Detect which cell encompasses the target text, then output its (x, y) center coordinate. 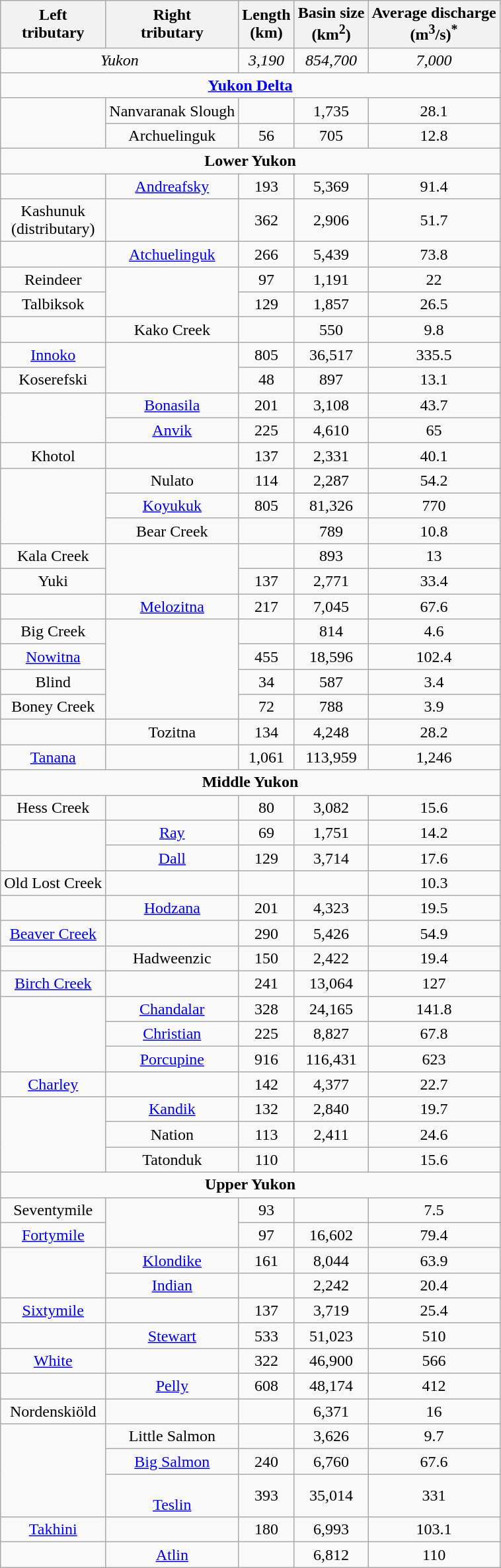
56 (266, 135)
566 (434, 1361)
36,517 (331, 355)
Nordenskiöld (53, 1411)
141.8 (434, 1009)
28.1 (434, 110)
8,827 (331, 1034)
Kala Creek (53, 556)
Nanvaranak Slough (172, 110)
134 (266, 732)
Tatonduk (172, 1160)
9.7 (434, 1437)
24.6 (434, 1135)
161 (266, 1260)
113,959 (331, 757)
Beaver Creek (53, 933)
Upper Yukon (250, 1185)
19.4 (434, 958)
322 (266, 1361)
814 (331, 632)
65 (434, 430)
6,371 (331, 1411)
102.4 (434, 657)
79.4 (434, 1235)
Bonasila (172, 405)
788 (331, 707)
Old Lost Creek (53, 883)
Ray (172, 833)
103.1 (434, 1530)
Hadweenzic (172, 958)
266 (266, 254)
13 (434, 556)
Indian (172, 1285)
6,760 (331, 1462)
7,045 (331, 607)
2,287 (331, 480)
Sixtymile (53, 1310)
1,246 (434, 757)
3,108 (331, 405)
1,735 (331, 110)
20.4 (434, 1285)
Pelly (172, 1386)
69 (266, 833)
331 (434, 1496)
24,165 (331, 1009)
Anvik (172, 430)
9.8 (434, 330)
Stewart (172, 1335)
48 (266, 380)
5,369 (331, 186)
Hess Creek (53, 807)
Koserefski (53, 380)
240 (266, 1462)
93 (266, 1210)
Melozitna (172, 607)
180 (266, 1530)
412 (434, 1386)
35,014 (331, 1496)
13.1 (434, 380)
114 (266, 480)
White (53, 1361)
Middle Yukon (250, 782)
54.2 (434, 480)
705 (331, 135)
12.8 (434, 135)
Charley (53, 1084)
Average discharge(m3/s)* (434, 24)
4,323 (331, 908)
510 (434, 1335)
241 (266, 984)
Boney Creek (53, 707)
Length(km) (266, 24)
127 (434, 984)
132 (266, 1109)
362 (266, 221)
3,714 (331, 858)
Talbiksok (53, 305)
91.4 (434, 186)
80 (266, 807)
Hodzana (172, 908)
Nowitna (53, 657)
Lower Yukon (250, 161)
Takhini (53, 1530)
Teslin (172, 1496)
1,751 (331, 833)
33.4 (434, 581)
2,422 (331, 958)
290 (266, 933)
3.4 (434, 682)
Big Creek (53, 632)
5,439 (331, 254)
22.7 (434, 1084)
455 (266, 657)
17.6 (434, 858)
623 (434, 1059)
Innoko (53, 355)
Nation (172, 1135)
335.5 (434, 355)
Andreafsky (172, 186)
533 (266, 1335)
150 (266, 958)
19.5 (434, 908)
3,626 (331, 1437)
1,061 (266, 757)
Basin size(km2) (331, 24)
81,326 (331, 505)
393 (266, 1496)
34 (266, 682)
3,719 (331, 1310)
113 (266, 1135)
6,812 (331, 1555)
Kashunuk(distributary) (53, 221)
1,857 (331, 305)
2,331 (331, 455)
328 (266, 1009)
Yukon Delta (250, 85)
8,044 (331, 1260)
770 (434, 505)
Atchuelinguk (172, 254)
Tanana (53, 757)
3,190 (266, 60)
48,174 (331, 1386)
1,191 (331, 280)
10.3 (434, 883)
Dall (172, 858)
22 (434, 280)
3,082 (331, 807)
6,993 (331, 1530)
28.2 (434, 732)
4,377 (331, 1084)
Yukon (120, 60)
4,248 (331, 732)
5,426 (331, 933)
19.7 (434, 1109)
Nulato (172, 480)
26.5 (434, 305)
Reindeer (53, 280)
Big Salmon (172, 1462)
46,900 (331, 1361)
72 (266, 707)
13,064 (331, 984)
2,771 (331, 581)
193 (266, 186)
2,906 (331, 221)
51,023 (331, 1335)
854,700 (331, 60)
Khotol (53, 455)
Fortymile (53, 1235)
897 (331, 380)
116,431 (331, 1059)
Righttributary (172, 24)
Little Salmon (172, 1437)
217 (266, 607)
67.8 (434, 1034)
10.8 (434, 531)
893 (331, 556)
789 (331, 531)
18,596 (331, 657)
142 (266, 1084)
43.7 (434, 405)
Atlin (172, 1555)
73.8 (434, 254)
2,242 (331, 1285)
Klondike (172, 1260)
54.9 (434, 933)
2,840 (331, 1109)
Christian (172, 1034)
Lefttributary (53, 24)
Archuelinguk (172, 135)
Koyukuk (172, 505)
Seventymile (53, 1210)
Tozitna (172, 732)
Yuki (53, 581)
3.9 (434, 707)
2,411 (331, 1135)
14.2 (434, 833)
25.4 (434, 1310)
Birch Creek (53, 984)
63.9 (434, 1260)
16,602 (331, 1235)
Porcupine (172, 1059)
4.6 (434, 632)
16 (434, 1411)
40.1 (434, 455)
4,610 (331, 430)
Kako Creek (172, 330)
7.5 (434, 1210)
916 (266, 1059)
Kandik (172, 1109)
587 (331, 682)
Blind (53, 682)
550 (331, 330)
Chandalar (172, 1009)
Bear Creek (172, 531)
608 (266, 1386)
7,000 (434, 60)
51.7 (434, 221)
